Output the [X, Y] coordinate of the center of the cell containing the given text.  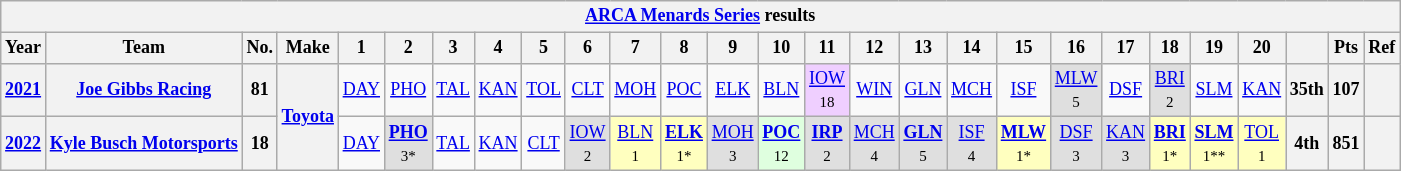
Make [308, 48]
ARCA Menards Series results [700, 16]
7 [636, 48]
Pts [1346, 48]
BLN1 [636, 144]
Kyle Busch Motorsports [144, 144]
POC12 [782, 144]
No. [260, 48]
2 [408, 48]
DSF [1126, 90]
4 [498, 48]
20 [1262, 48]
12 [874, 48]
IOW18 [828, 90]
16 [1076, 48]
SLM1** [1214, 144]
19 [1214, 48]
BRI2 [1170, 90]
4th [1308, 144]
ISF [1023, 90]
SLM [1214, 90]
GLN [923, 90]
BLN [782, 90]
6 [588, 48]
2021 [24, 90]
15 [1023, 48]
107 [1346, 90]
KAN3 [1126, 144]
ISF4 [972, 144]
81 [260, 90]
PHO3* [408, 144]
1 [361, 48]
MLW1* [1023, 144]
Joe Gibbs Racing [144, 90]
3 [453, 48]
POC [684, 90]
IRP2 [828, 144]
Toyota [308, 116]
2022 [24, 144]
IOW2 [588, 144]
Year [24, 48]
13 [923, 48]
WIN [874, 90]
851 [1346, 144]
GLN5 [923, 144]
MOH3 [732, 144]
11 [828, 48]
10 [782, 48]
35th [1308, 90]
MLW5 [1076, 90]
BRI1* [1170, 144]
TOL1 [1262, 144]
MCH4 [874, 144]
14 [972, 48]
9 [732, 48]
TOL [544, 90]
ELK1* [684, 144]
17 [1126, 48]
MOH [636, 90]
5 [544, 48]
Team [144, 48]
ELK [732, 90]
Ref [1382, 48]
8 [684, 48]
PHO [408, 90]
MCH [972, 90]
DSF3 [1076, 144]
